Output the (X, Y) coordinate of the center of the cell containing the given text.  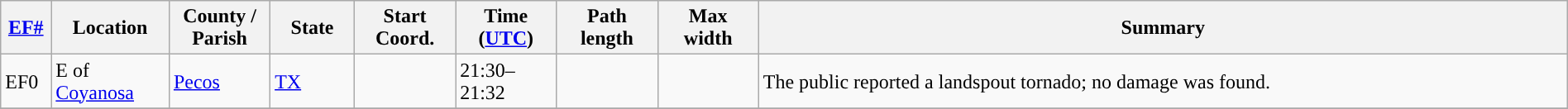
Pecos (219, 81)
TX (313, 81)
County / Parish (219, 28)
Location (111, 28)
21:30–21:32 (506, 81)
EF# (26, 28)
E of Coyanosa (111, 81)
Time (UTC) (506, 28)
Start Coord. (404, 28)
Max width (708, 28)
Summary (1163, 28)
Path length (607, 28)
The public reported a landspout tornado; no damage was found. (1163, 81)
EF0 (26, 81)
State (313, 28)
